Return the [X, Y] coordinate for the center point of the cell that contains the specified text.  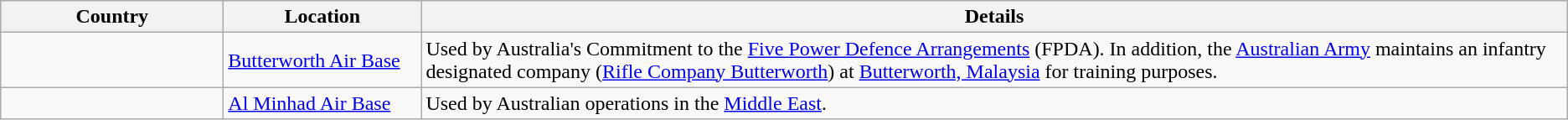
Country [112, 17]
Al Minhad Air Base [322, 103]
Butterworth Air Base [322, 60]
Used by Australian operations in the Middle East. [994, 103]
Details [994, 17]
Location [322, 17]
